Locate the cell with the specified text and output its [x, y] center coordinate. 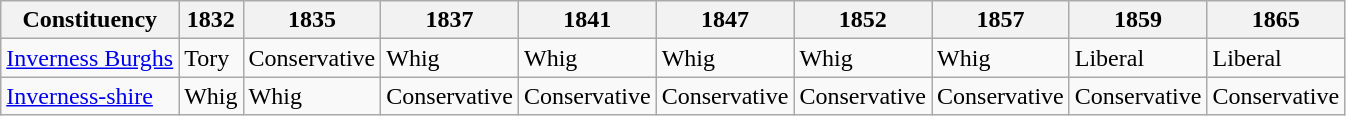
Tory [211, 58]
Constituency [90, 20]
Inverness Burghs [90, 58]
1835 [312, 20]
1852 [863, 20]
1859 [1138, 20]
Inverness-shire [90, 96]
1847 [725, 20]
1837 [450, 20]
1841 [587, 20]
1865 [1276, 20]
1832 [211, 20]
1857 [1001, 20]
